Provide the [X, Y] coordinate of the cell's center where the given text is located.  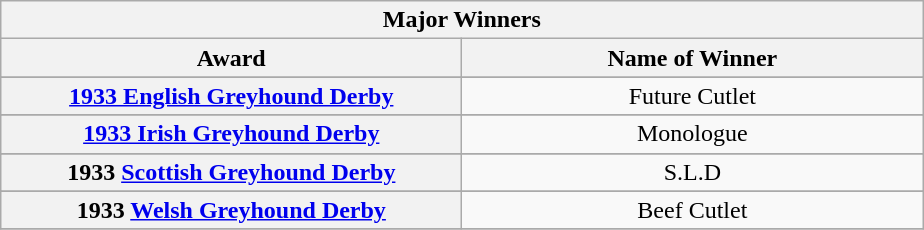
Name of Winner [692, 58]
Future Cutlet [692, 96]
Major Winners [462, 20]
Monologue [692, 134]
S.L.D [692, 172]
1933 Irish Greyhound Derby [232, 134]
1933 English Greyhound Derby [232, 96]
1933 Welsh Greyhound Derby [232, 210]
Beef Cutlet [692, 210]
1933 Scottish Greyhound Derby [232, 172]
Award [232, 58]
